Pinpoint the cell where the given text exists, returning its (X, Y) midpoint coordinate. 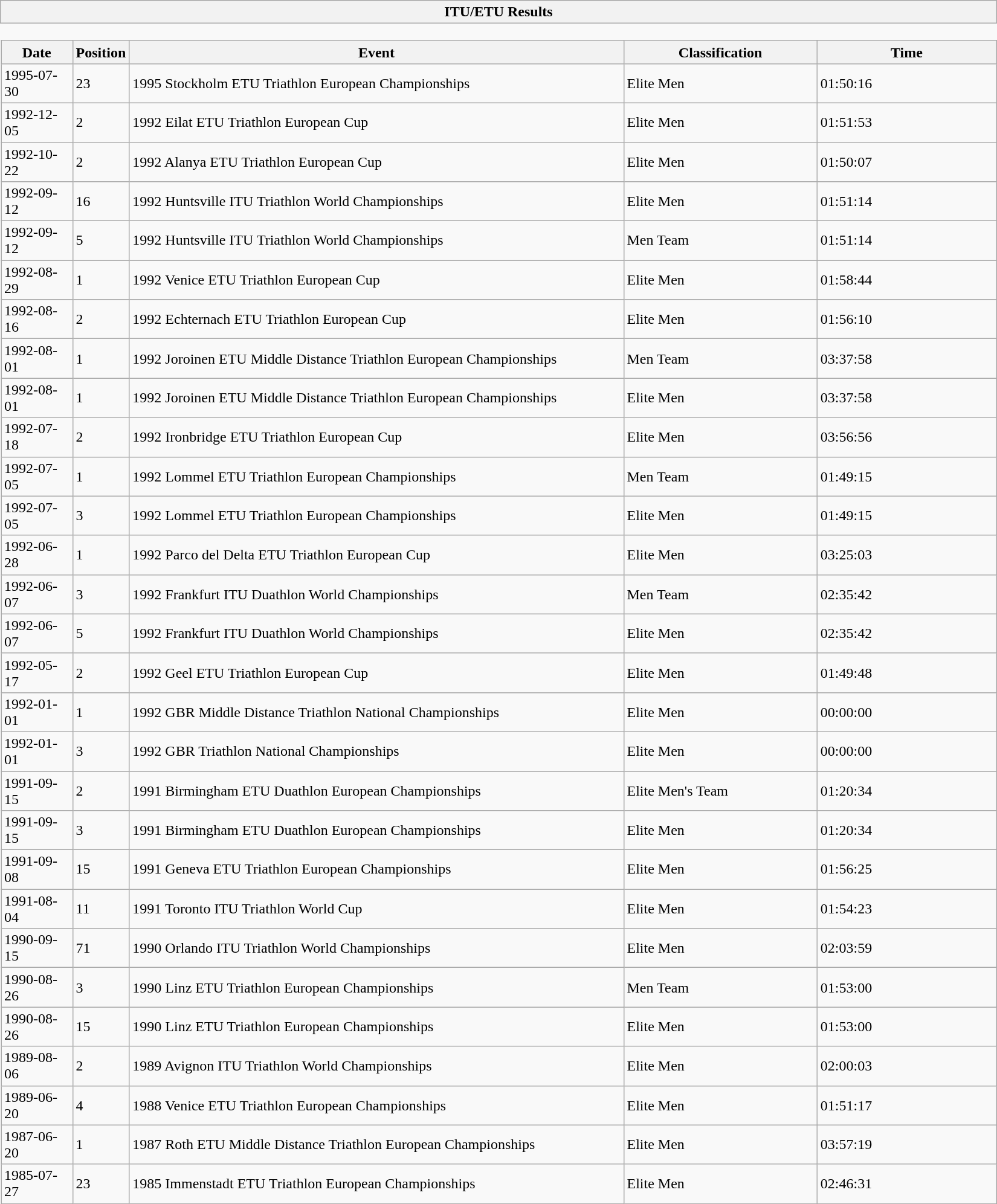
1985 Immenstadt ETU Triathlon European Championships (376, 1184)
1992-12-05 (37, 122)
1987 Roth ETU Middle Distance Triathlon European Championships (376, 1144)
1992 Geel ETU Triathlon European Cup (376, 673)
01:56:10 (906, 319)
71 (101, 948)
1992-05-17 (37, 673)
1992-08-16 (37, 319)
02:03:59 (906, 948)
1989 Avignon ITU Triathlon World Championships (376, 1066)
1992 GBR Triathlon National Championships (376, 752)
1991-09-08 (37, 870)
01:56:25 (906, 870)
1995 Stockholm ETU Triathlon European Championships (376, 83)
1992 Venice ETU Triathlon European Cup (376, 280)
1992-08-29 (37, 280)
01:51:53 (906, 122)
01:50:07 (906, 162)
01:49:48 (906, 673)
1992-07-18 (37, 437)
1992 Echternach ETU Triathlon European Cup (376, 319)
Elite Men's Team (720, 790)
1995-07-30 (37, 83)
11 (101, 909)
Date (37, 52)
01:51:17 (906, 1106)
1985-07-27 (37, 1184)
1992 Eilat ETU Triathlon European Cup (376, 122)
1992-06-28 (37, 555)
1992-10-22 (37, 162)
1987-06-20 (37, 1144)
1992 Ironbridge ETU Triathlon European Cup (376, 437)
1991 Toronto ITU Triathlon World Cup (376, 909)
1992 Parco del Delta ETU Triathlon European Cup (376, 555)
1991 Geneva ETU Triathlon European Championships (376, 870)
03:57:19 (906, 1144)
1989-08-06 (37, 1066)
Event (376, 52)
1988 Venice ETU Triathlon European Championships (376, 1106)
16 (101, 202)
01:58:44 (906, 280)
Time (906, 52)
1990-09-15 (37, 948)
Classification (720, 52)
ITU/ETU Results (498, 12)
1992 Alanya ETU Triathlon European Cup (376, 162)
01:50:16 (906, 83)
02:46:31 (906, 1184)
1991-08-04 (37, 909)
1990 Orlando ITU Triathlon World Championships (376, 948)
02:00:03 (906, 1066)
03:25:03 (906, 555)
4 (101, 1106)
1992 GBR Middle Distance Triathlon National Championships (376, 712)
Position (101, 52)
03:56:56 (906, 437)
01:54:23 (906, 909)
1989-06-20 (37, 1106)
